Extract the [X, Y] coordinate from the center of the cell holding the provided text.  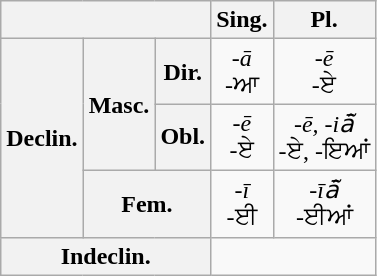
Masc. [119, 105]
-īā̃-ਈਆਂ [324, 204]
Dir. [183, 72]
Sing. [242, 20]
Declin. [42, 138]
-ī-ਈ [242, 204]
Fem. [146, 204]
Obl. [183, 138]
-ā-ਆ [242, 72]
Indeclin. [106, 256]
-ē, -iā̃-ਏ, -ਇਆਂ [324, 138]
Pl. [324, 20]
